Return [x, y] of the center of cell containing provided text 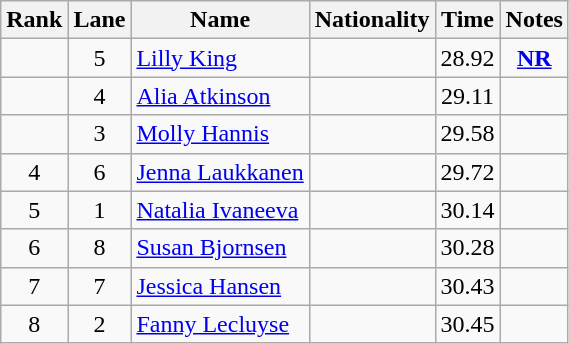
29.58 [468, 134]
NR [534, 58]
Alia Atkinson [220, 96]
30.14 [468, 210]
Lane [100, 20]
3 [100, 134]
29.72 [468, 172]
Rank [34, 20]
30.43 [468, 286]
Fanny Lecluyse [220, 324]
Molly Hannis [220, 134]
28.92 [468, 58]
Lilly King [220, 58]
Susan Bjornsen [220, 248]
30.28 [468, 248]
Jenna Laukkanen [220, 172]
2 [100, 324]
Notes [534, 20]
Natalia Ivaneeva [220, 210]
Nationality [372, 20]
Name [220, 20]
30.45 [468, 324]
1 [100, 210]
Jessica Hansen [220, 286]
29.11 [468, 96]
Time [468, 20]
